Search for the cell housing the specified text and yield its [x, y] center coordinate. 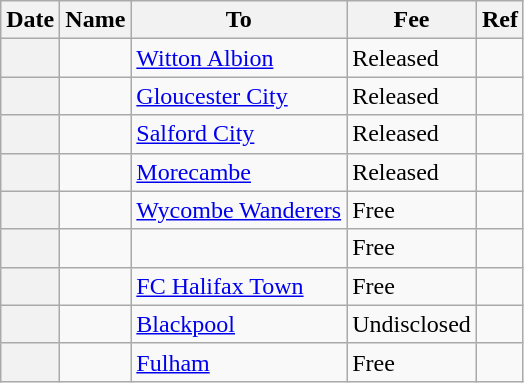
Blackpool [239, 324]
Salford City [239, 134]
FC Halifax Town [239, 286]
Date [30, 20]
Name [96, 20]
Morecambe [239, 172]
Witton Albion [239, 58]
To [239, 20]
Gloucester City [239, 96]
Ref [500, 20]
Wycombe Wanderers [239, 210]
Fee [412, 20]
Undisclosed [412, 324]
Fulham [239, 362]
